Find where the given text appears and provide that cell's center as [X, Y] coordinate. 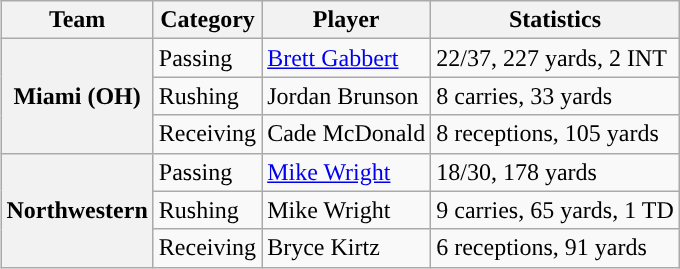
Bryce Kirtz [346, 248]
8 carries, 33 yards [556, 96]
6 receptions, 91 yards [556, 248]
Brett Gabbert [346, 58]
22/37, 227 yards, 2 INT [556, 58]
Miami (OH) [77, 96]
Category [207, 20]
8 receptions, 105 yards [556, 134]
Jordan Brunson [346, 96]
Player [346, 20]
Northwestern [77, 210]
Team [77, 20]
Statistics [556, 20]
18/30, 178 yards [556, 172]
9 carries, 65 yards, 1 TD [556, 210]
Cade McDonald [346, 134]
